Pinpoint the cell where the given text exists, returning its [x, y] midpoint coordinate. 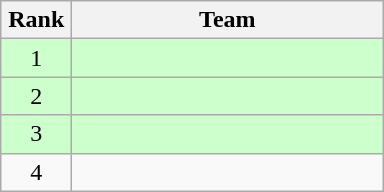
4 [36, 172]
Rank [36, 20]
1 [36, 58]
3 [36, 134]
Team [228, 20]
2 [36, 96]
